Scan for the cell matching the given text and deliver its (X, Y) coordinate at center. 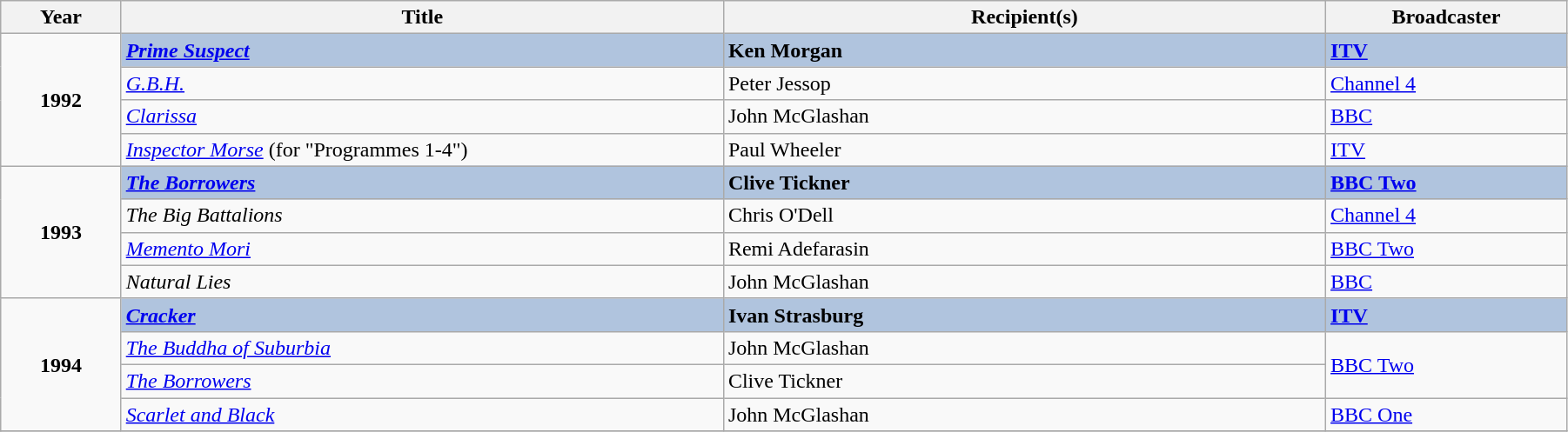
1994 (61, 364)
Natural Lies (422, 282)
Year (61, 17)
Prime Suspect (422, 50)
Cracker (422, 315)
Broadcaster (1446, 17)
Title (422, 17)
Inspector Morse (for "Programmes 1-4") (422, 150)
Paul Wheeler (1024, 150)
Scarlet and Black (422, 415)
1992 (61, 100)
Chris O'Dell (1024, 216)
BBC One (1446, 415)
G.B.H. (422, 83)
Ivan Strasburg (1024, 315)
Peter Jessop (1024, 83)
Remi Adefarasin (1024, 249)
The Big Battalions (422, 216)
Clarissa (422, 116)
Ken Morgan (1024, 50)
Recipient(s) (1024, 17)
The Buddha of Suburbia (422, 348)
1993 (61, 232)
Memento Mori (422, 249)
